Pinpoint the cell where the given text exists, returning its (x, y) midpoint coordinate. 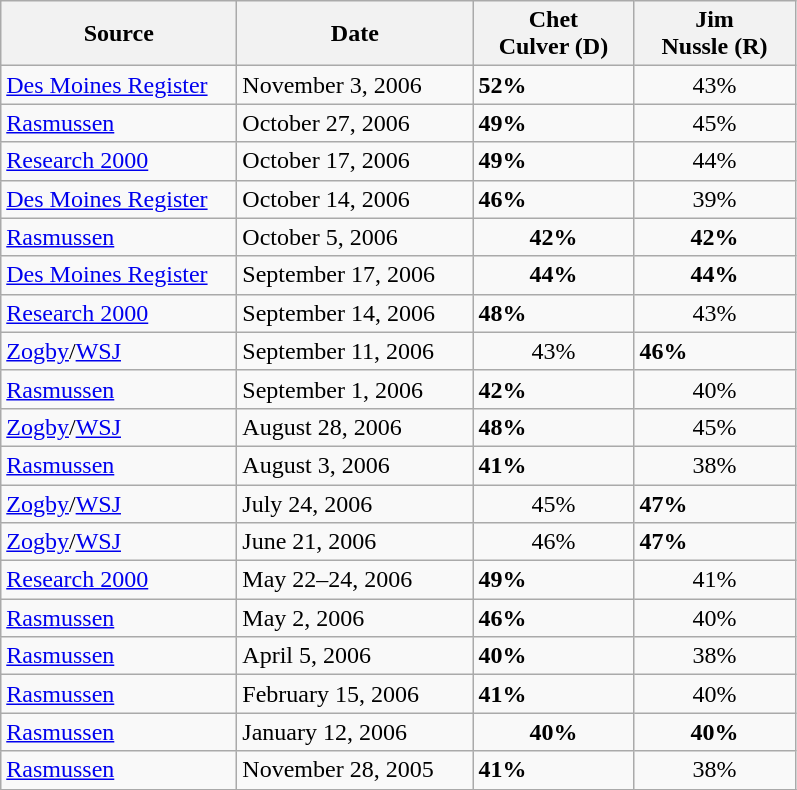
October 27, 2006 (355, 123)
39% (714, 199)
November 28, 2005 (355, 770)
October 17, 2006 (355, 161)
November 3, 2006 (355, 85)
October 14, 2006 (355, 199)
April 5, 2006 (355, 656)
September 14, 2006 (355, 313)
ChetCulver (D) (554, 34)
August 3, 2006 (355, 465)
February 15, 2006 (355, 694)
September 17, 2006 (355, 275)
52% (554, 85)
June 21, 2006 (355, 542)
May 22–24, 2006 (355, 580)
May 2, 2006 (355, 618)
Source (119, 34)
August 28, 2006 (355, 427)
July 24, 2006 (355, 503)
September 11, 2006 (355, 351)
JimNussle (R) (714, 34)
January 12, 2006 (355, 732)
September 1, 2006 (355, 389)
Date (355, 34)
October 5, 2006 (355, 237)
